Capture the cell that displays the provided text and extract its [X, Y] central coordinate. 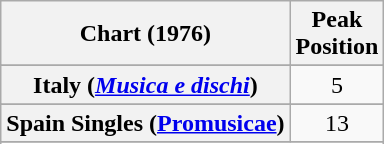
PeakPosition [337, 34]
Italy (Musica e dischi) [146, 85]
5 [337, 85]
Chart (1976) [146, 34]
13 [337, 123]
Spain Singles (Promusicae) [146, 123]
